Return the [x, y] coordinate for the center point of the cell that contains the specified text.  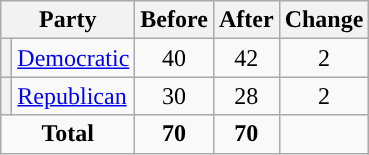
Democratic [74, 58]
28 [246, 96]
30 [174, 96]
Republican [74, 96]
40 [174, 58]
Before [174, 20]
Change [324, 20]
After [246, 20]
Total [68, 134]
42 [246, 58]
Party [68, 20]
